Search for the cell housing the specified text and yield its [X, Y] center coordinate. 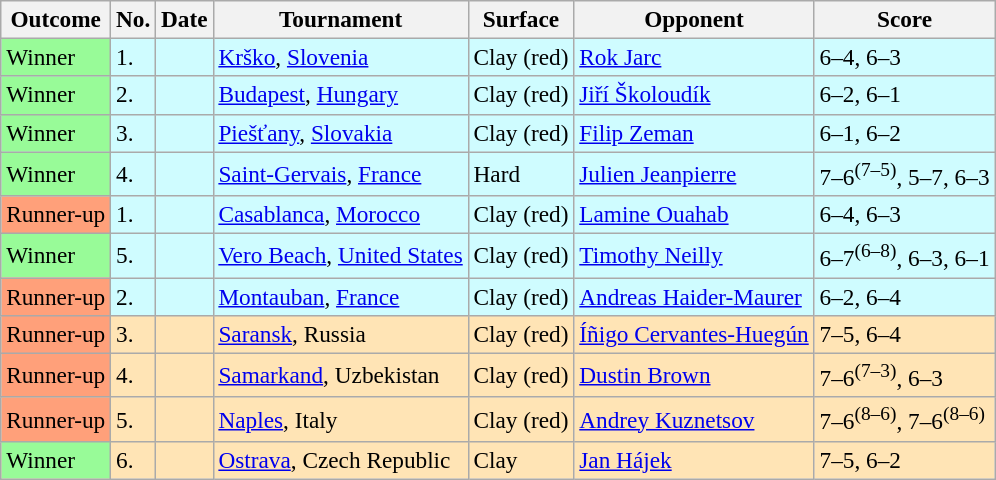
Filip Zeman [694, 133]
Date [184, 19]
Saransk, Russia [340, 334]
Montauban, France [340, 296]
Jan Hájek [694, 460]
7–6(7–5), 5–7, 6–3 [904, 173]
Saint-Gervais, France [340, 173]
Piešťany, Slovakia [340, 133]
Naples, Italy [340, 419]
6. [134, 460]
7–6(7–3), 6–3 [904, 375]
Surface [521, 19]
Opponent [694, 19]
Vero Beach, United States [340, 255]
Budapest, Hungary [340, 95]
Hard [521, 173]
Íñigo Cervantes-Huegún [694, 334]
Rok Jarc [694, 57]
Dustin Brown [694, 375]
Clay [521, 460]
7–5, 6–2 [904, 460]
Lamine Ouahab [694, 214]
No. [134, 19]
Samarkand, Uzbekistan [340, 375]
7–6(8–6), 7–6(8–6) [904, 419]
Andrey Kuznetsov [694, 419]
Krško, Slovenia [340, 57]
7–5, 6–4 [904, 334]
Tournament [340, 19]
Julien Jeanpierre [694, 173]
6–2, 6–1 [904, 95]
Casablanca, Morocco [340, 214]
Score [904, 19]
Outcome [56, 19]
Ostrava, Czech Republic [340, 460]
6–1, 6–2 [904, 133]
6–2, 6–4 [904, 296]
Andreas Haider-Maurer [694, 296]
Timothy Neilly [694, 255]
Jiří Školoudík [694, 95]
6–7(6–8), 6–3, 6–1 [904, 255]
